Return [X, Y] of the center of cell containing provided text 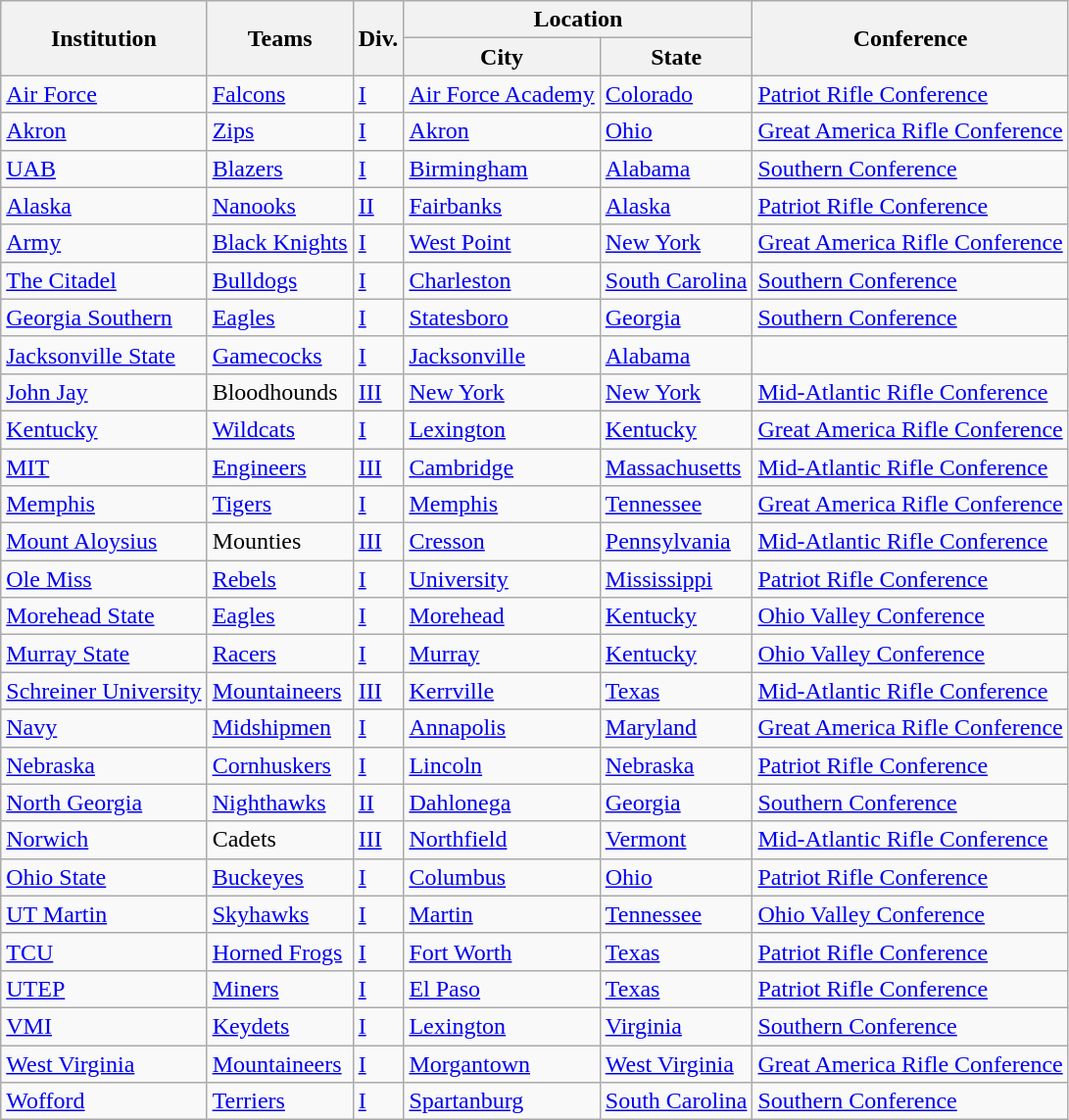
Norwich [104, 840]
Midshipmen [280, 728]
Jacksonville [502, 355]
Falcons [280, 94]
Statesboro [502, 317]
John Jay [104, 392]
Murray State [104, 654]
UT Martin [104, 914]
UAB [104, 169]
Blazers [280, 169]
TCU [104, 951]
Black Knights [280, 243]
Bulldogs [280, 280]
Fort Worth [502, 951]
Jacksonville State [104, 355]
Morehead State [104, 616]
Martin [502, 914]
The Citadel [104, 280]
Tigers [280, 505]
Maryland [676, 728]
Conference [910, 38]
Div. [378, 38]
Mississippi [676, 579]
Army [104, 243]
Columbus [502, 877]
Cornhuskers [280, 765]
Birmingham [502, 169]
Virginia [676, 1026]
Gamecocks [280, 355]
Air Force [104, 94]
Lincoln [502, 765]
Rebels [280, 579]
Ohio State [104, 877]
El Paso [502, 989]
Wofford [104, 1101]
Engineers [280, 467]
UTEP [104, 989]
Air Force Academy [502, 94]
Wildcats [280, 429]
Teams [280, 38]
Bloodhounds [280, 392]
Location [578, 20]
Cresson [502, 542]
Charleston [502, 280]
Massachusetts [676, 467]
Racers [280, 654]
Terriers [280, 1101]
West Point [502, 243]
Spartanburg [502, 1101]
Keydets [280, 1026]
Murray [502, 654]
Annapolis [502, 728]
Northfield [502, 840]
Kerrville [502, 691]
Buckeyes [280, 877]
Mounties [280, 542]
Fairbanks [502, 206]
Nanooks [280, 206]
Dahlonega [502, 803]
Nighthawks [280, 803]
Navy [104, 728]
Zips [280, 131]
MIT [104, 467]
Institution [104, 38]
Colorado [676, 94]
Skyhawks [280, 914]
University [502, 579]
Vermont [676, 840]
Ole Miss [104, 579]
North Georgia [104, 803]
Schreiner University [104, 691]
Morehead [502, 616]
Georgia Southern [104, 317]
VMI [104, 1026]
Cadets [280, 840]
Pennsylvania [676, 542]
Cambridge [502, 467]
State [676, 57]
City [502, 57]
Miners [280, 989]
Morgantown [502, 1063]
Mount Aloysius [104, 542]
Horned Frogs [280, 951]
